Provide the (x, y) coordinate of the cell's center where the given text is located.  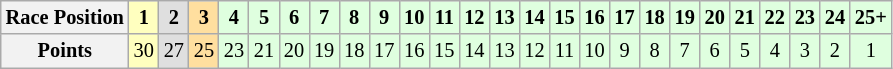
24 (835, 17)
25 (204, 51)
25+ (871, 17)
Race Position (65, 17)
30 (144, 51)
22 (775, 17)
Points (65, 51)
27 (174, 51)
